Locate the cell with the specified text and output its [x, y] center coordinate. 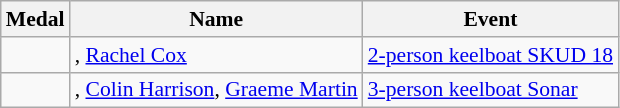
2-person keelboat SKUD 18 [490, 55]
, Rachel Cox [216, 55]
Name [216, 19]
Medal [36, 19]
Event [490, 19]
3-person keelboat Sonar [490, 90]
, Colin Harrison, Graeme Martin [216, 90]
